Extract the (X, Y) coordinate from the center of the cell holding the provided text.  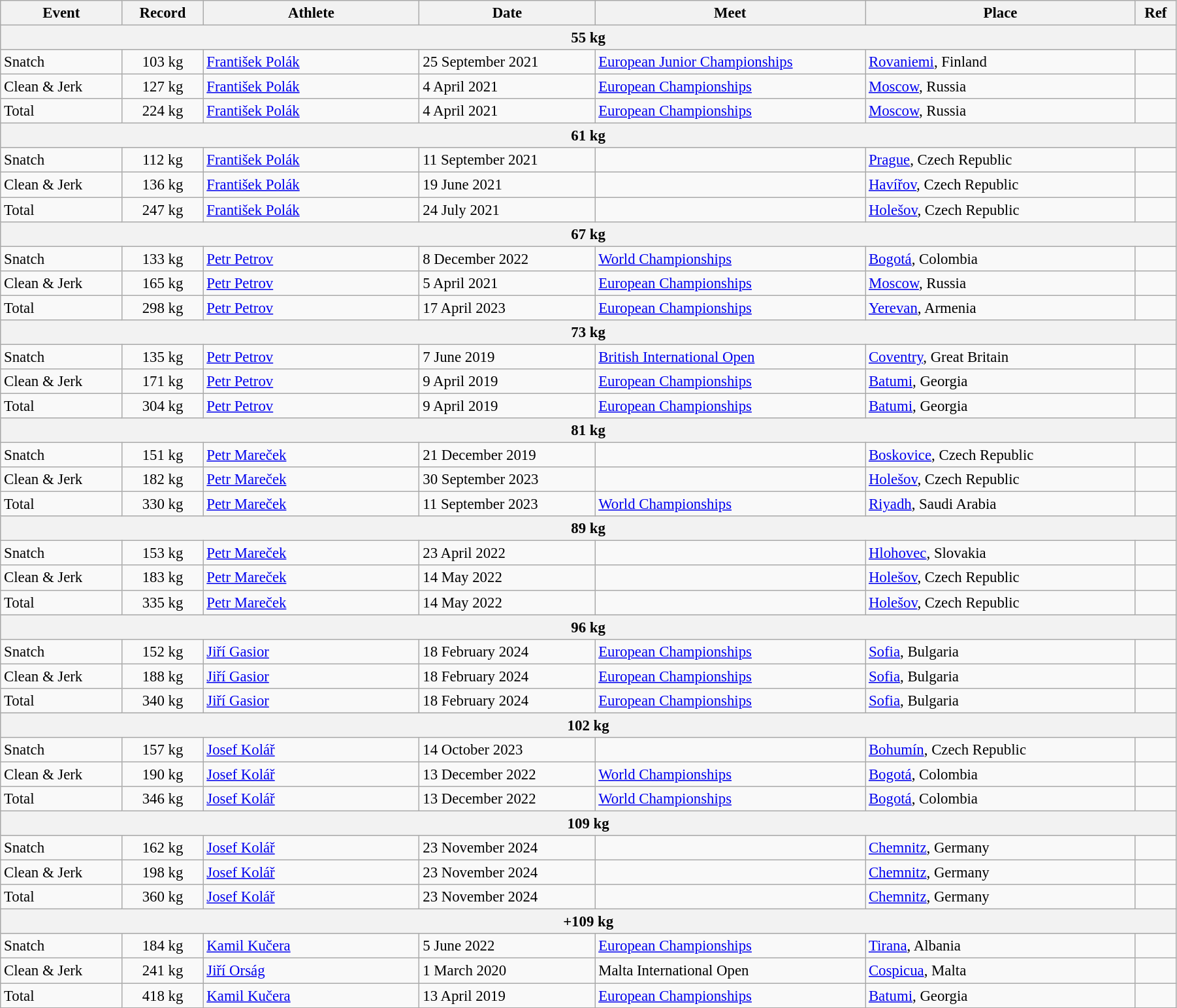
British International Open (730, 357)
Rovaniemi, Finland (1001, 62)
Event (61, 13)
1 March 2020 (507, 971)
Yerevan, Armenia (1001, 308)
103 kg (163, 62)
182 kg (163, 480)
11 September 2021 (507, 160)
330 kg (163, 504)
152 kg (163, 651)
188 kg (163, 676)
Date (507, 13)
298 kg (163, 308)
+109 kg (588, 922)
73 kg (588, 333)
Havířov, Czech Republic (1001, 185)
13 April 2019 (507, 996)
23 April 2022 (507, 553)
89 kg (588, 528)
5 June 2022 (507, 947)
5 April 2021 (507, 283)
81 kg (588, 431)
335 kg (163, 602)
241 kg (163, 971)
127 kg (163, 87)
162 kg (163, 848)
346 kg (163, 799)
67 kg (588, 234)
30 September 2023 (507, 480)
198 kg (163, 873)
112 kg (163, 160)
Riyadh, Saudi Arabia (1001, 504)
25 September 2021 (507, 62)
Record (163, 13)
Bohumín, Czech Republic (1001, 750)
418 kg (163, 996)
19 June 2021 (507, 185)
304 kg (163, 406)
55 kg (588, 38)
Place (1001, 13)
133 kg (163, 259)
153 kg (163, 553)
102 kg (588, 725)
151 kg (163, 455)
14 October 2023 (507, 750)
8 December 2022 (507, 259)
171 kg (163, 382)
7 June 2019 (507, 357)
Meet (730, 13)
Hlohovec, Slovakia (1001, 553)
224 kg (163, 111)
96 kg (588, 627)
Jiří Orság (311, 971)
Cospicua, Malta (1001, 971)
165 kg (163, 283)
360 kg (163, 897)
17 April 2023 (507, 308)
21 December 2019 (507, 455)
109 kg (588, 824)
183 kg (163, 578)
Coventry, Great Britain (1001, 357)
136 kg (163, 185)
184 kg (163, 947)
Tirana, Albania (1001, 947)
190 kg (163, 774)
European Junior Championships (730, 62)
157 kg (163, 750)
Boskovice, Czech Republic (1001, 455)
24 July 2021 (507, 210)
Ref (1155, 13)
247 kg (163, 210)
Athlete (311, 13)
135 kg (163, 357)
340 kg (163, 701)
Prague, Czech Republic (1001, 160)
61 kg (588, 136)
Malta International Open (730, 971)
11 September 2023 (507, 504)
